Extract the (x, y) coordinate from the center of the cell holding the provided text.  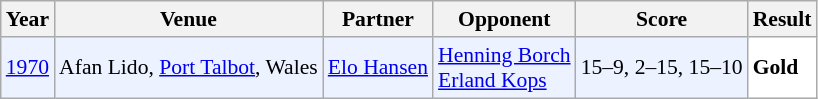
Opponent (504, 19)
15–9, 2–15, 15–10 (662, 68)
1970 (28, 68)
Venue (188, 19)
Henning Borch Erland Kops (504, 68)
Elo Hansen (378, 68)
Partner (378, 19)
Gold (782, 68)
Result (782, 19)
Score (662, 19)
Afan Lido, Port Talbot, Wales (188, 68)
Year (28, 19)
